Output the (x, y) coordinate of the center of the cell containing the given text.  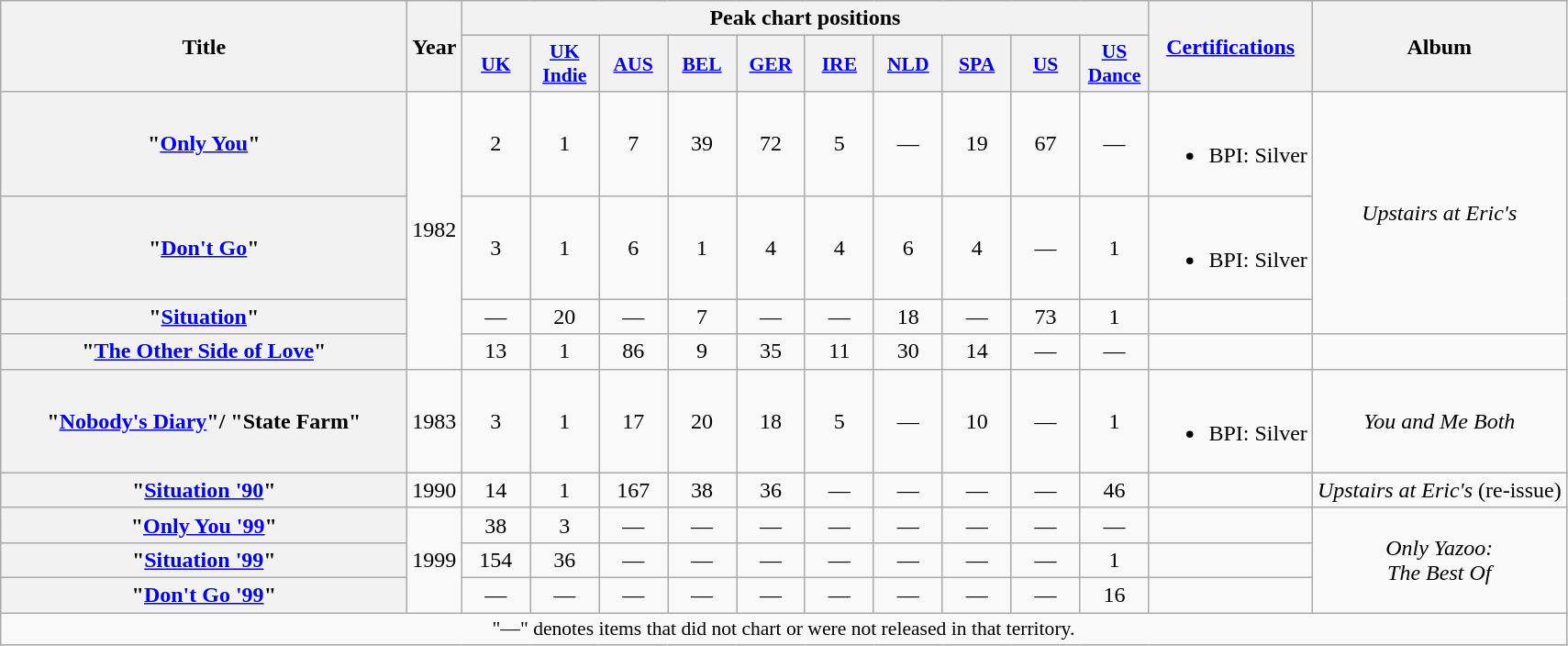
"—" denotes items that did not chart or were not released in that territory. (784, 629)
You and Me Both (1439, 420)
Upstairs at Eric's (1439, 213)
"Don't Go '99" (204, 595)
"Situation" (204, 317)
19 (976, 143)
39 (703, 143)
86 (633, 351)
US (1046, 64)
Only Yazoo:The Best Of (1439, 560)
35 (771, 351)
NLD (908, 64)
16 (1114, 595)
11 (839, 351)
167 (633, 490)
Upstairs at Eric's (re-issue) (1439, 490)
72 (771, 143)
Year (435, 46)
30 (908, 351)
Peak chart positions (806, 18)
Title (204, 46)
154 (495, 560)
"Situation '99" (204, 560)
"The Other Side of Love" (204, 351)
AUS (633, 64)
"Nobody's Diary"/ "State Farm" (204, 420)
2 (495, 143)
UK (495, 64)
67 (1046, 143)
Certifications (1230, 46)
"Only You" (204, 143)
UKIndie (565, 64)
1999 (435, 560)
13 (495, 351)
1990 (435, 490)
GER (771, 64)
9 (703, 351)
17 (633, 420)
Album (1439, 46)
10 (976, 420)
73 (1046, 317)
1983 (435, 420)
"Only You '99" (204, 525)
BEL (703, 64)
"Situation '90" (204, 490)
US Dance (1114, 64)
46 (1114, 490)
IRE (839, 64)
SPA (976, 64)
"Don't Go" (204, 248)
1982 (435, 230)
